Output the (x, y) coordinate of the center of the cell containing the given text.  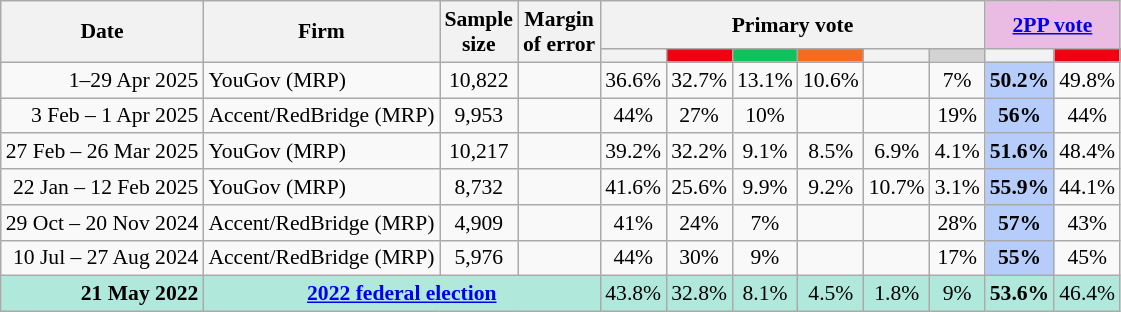
28% (958, 223)
4.5% (831, 294)
25.6% (699, 187)
46.4% (1087, 294)
2022 federal election (402, 294)
2PP vote (1052, 25)
50.2% (1020, 80)
44.1% (1087, 187)
9.2% (831, 187)
Firm (321, 32)
53.6% (1020, 294)
21 May 2022 (102, 294)
Samplesize (479, 32)
1.8% (897, 294)
3.1% (958, 187)
Primary vote (792, 25)
56% (1020, 116)
27% (699, 116)
8,732 (479, 187)
27 Feb – 26 Mar 2025 (102, 152)
41% (633, 223)
10.6% (831, 80)
39.2% (633, 152)
36.6% (633, 80)
57% (1020, 223)
43.8% (633, 294)
10 Jul – 27 Aug 2024 (102, 258)
9.9% (765, 187)
51.6% (1020, 152)
22 Jan – 12 Feb 2025 (102, 187)
32.7% (699, 80)
29 Oct – 20 Nov 2024 (102, 223)
Marginof error (559, 32)
45% (1087, 258)
5,976 (479, 258)
4,909 (479, 223)
30% (699, 258)
48.4% (1087, 152)
24% (699, 223)
3 Feb – 1 Apr 2025 (102, 116)
13.1% (765, 80)
55.9% (1020, 187)
8.5% (831, 152)
Date (102, 32)
9,953 (479, 116)
19% (958, 116)
10% (765, 116)
9.1% (765, 152)
1–29 Apr 2025 (102, 80)
17% (958, 258)
32.8% (699, 294)
6.9% (897, 152)
10,822 (479, 80)
10.7% (897, 187)
43% (1087, 223)
10,217 (479, 152)
55% (1020, 258)
8.1% (765, 294)
4.1% (958, 152)
32.2% (699, 152)
41.6% (633, 187)
49.8% (1087, 80)
